Locate the cell with the specified text and output its [X, Y] center coordinate. 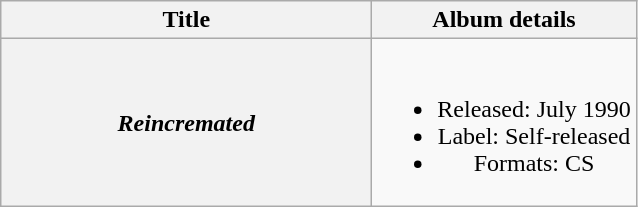
Album details [504, 20]
Reincremated [186, 122]
Released: July 1990Label: Self-releasedFormats: CS [504, 122]
Title [186, 20]
